Locate the cell with the specified text and output its [X, Y] center coordinate. 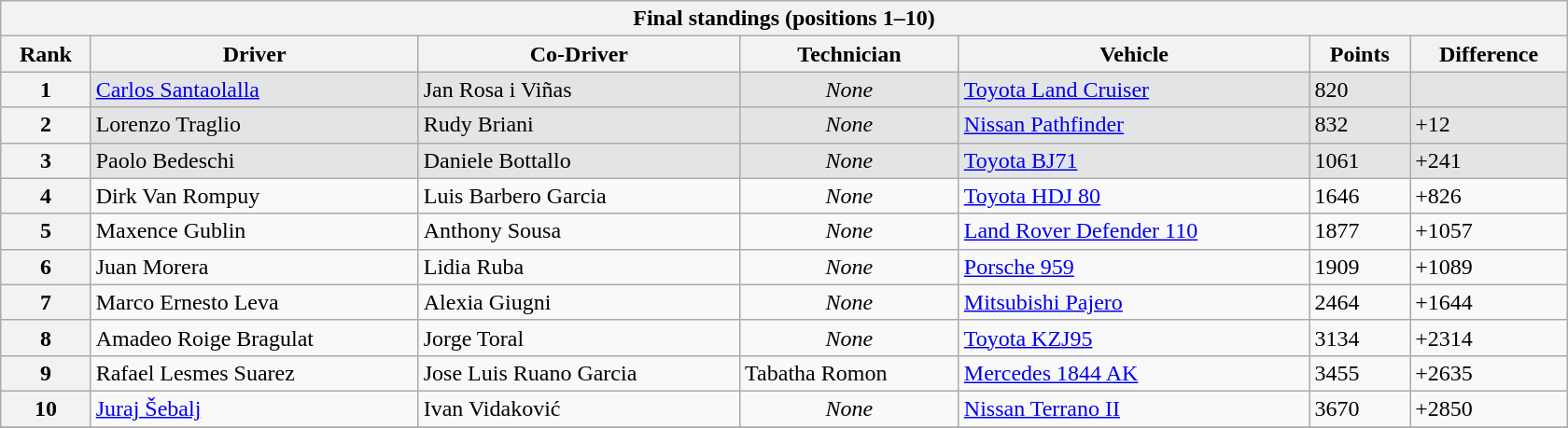
Daniele Bottallo [579, 160]
+1644 [1490, 302]
+2850 [1490, 408]
Nissan Pathfinder [1134, 125]
Marco Ernesto Leva [254, 302]
Porsche 959 [1134, 267]
2 [46, 125]
Vehicle [1134, 54]
Toyota Land Cruiser [1134, 90]
Carlos Santaolalla [254, 90]
7 [46, 302]
Land Rover Defender 110 [1134, 231]
Dirk Van Rompuy [254, 196]
Alexia Giugni [579, 302]
Driver [254, 54]
Anthony Sousa [579, 231]
3670 [1360, 408]
Toyota KZJ95 [1134, 338]
1061 [1360, 160]
Final standings (positions 1–10) [784, 19]
+12 [1490, 125]
+1089 [1490, 267]
Luis Barbero Garcia [579, 196]
Ivan Vidaković [579, 408]
Mitsubishi Pajero [1134, 302]
3455 [1360, 373]
Rafael Lesmes Suarez [254, 373]
Nissan Terrano II [1134, 408]
3134 [1360, 338]
1646 [1360, 196]
+826 [1490, 196]
Toyota HDJ 80 [1134, 196]
Difference [1490, 54]
+2314 [1490, 338]
Jorge Toral [579, 338]
4 [46, 196]
8 [46, 338]
9 [46, 373]
Lorenzo Traglio [254, 125]
Mercedes 1844 AK [1134, 373]
Juan Morera [254, 267]
+241 [1490, 160]
5 [46, 231]
Rank [46, 54]
Toyota BJ71 [1134, 160]
10 [46, 408]
Paolo Bedeschi [254, 160]
Juraj Šebalj [254, 408]
1 [46, 90]
Technician [849, 54]
+2635 [1490, 373]
832 [1360, 125]
3 [46, 160]
1909 [1360, 267]
Tabatha Romon [849, 373]
Jose Luis Ruano Garcia [579, 373]
Amadeo Roige Bragulat [254, 338]
Rudy Briani [579, 125]
1877 [1360, 231]
Jan Rosa i Viñas [579, 90]
Co-Driver [579, 54]
6 [46, 267]
Points [1360, 54]
2464 [1360, 302]
820 [1360, 90]
Lidia Ruba [579, 267]
+1057 [1490, 231]
Maxence Gublin [254, 231]
